For the text-containing cell, return its midpoint in [X, Y] coordinate format. 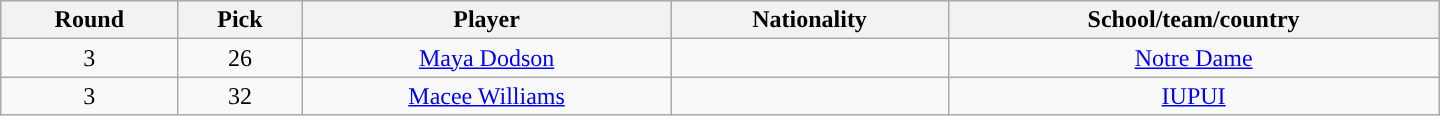
Player [486, 20]
IUPUI [1194, 96]
Maya Dodson [486, 58]
Notre Dame [1194, 58]
26 [240, 58]
Nationality [810, 20]
Macee Williams [486, 96]
Pick [240, 20]
School/team/country [1194, 20]
32 [240, 96]
Round [90, 20]
